Output the [x, y] coordinate of the center of the cell containing the given text.  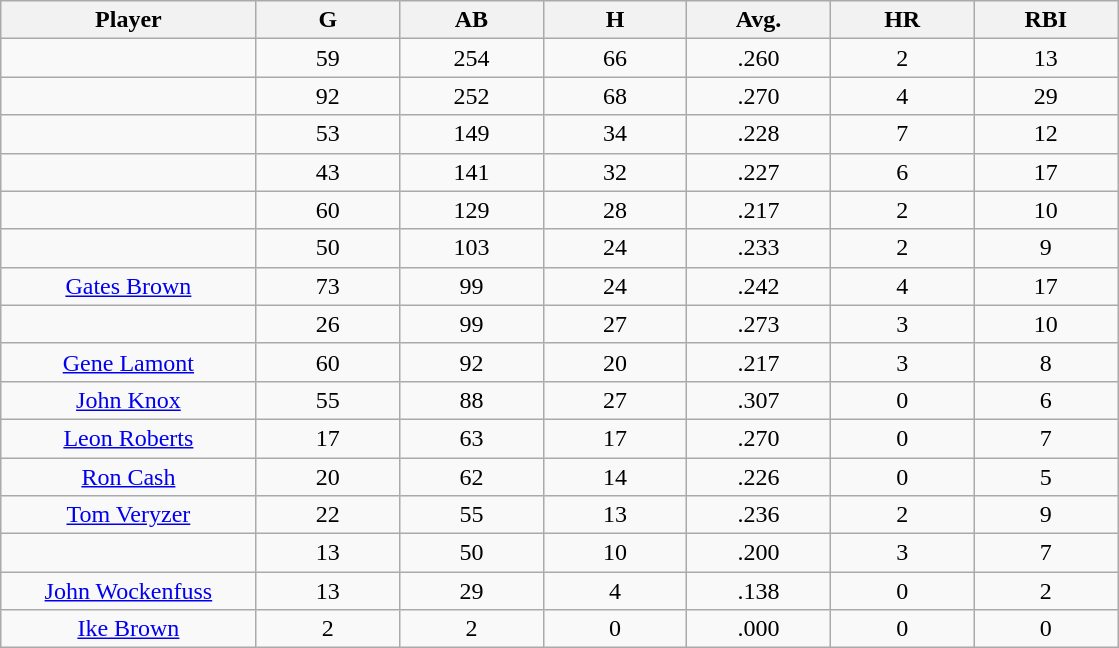
Tom Veryzer [128, 515]
John Wockenfuss [128, 591]
Gates Brown [128, 286]
.242 [759, 286]
32 [615, 172]
43 [328, 172]
AB [472, 20]
59 [328, 58]
129 [472, 210]
12 [1046, 134]
73 [328, 286]
.273 [759, 324]
G [328, 20]
8 [1046, 362]
Avg. [759, 20]
103 [472, 248]
.236 [759, 515]
Leon Roberts [128, 438]
14 [615, 477]
Ron Cash [128, 477]
.228 [759, 134]
RBI [1046, 20]
.307 [759, 400]
Player [128, 20]
22 [328, 515]
254 [472, 58]
.227 [759, 172]
28 [615, 210]
H [615, 20]
34 [615, 134]
88 [472, 400]
.226 [759, 477]
.000 [759, 629]
68 [615, 96]
.233 [759, 248]
Gene Lamont [128, 362]
66 [615, 58]
141 [472, 172]
149 [472, 134]
John Knox [128, 400]
53 [328, 134]
26 [328, 324]
63 [472, 438]
HR [902, 20]
252 [472, 96]
.138 [759, 591]
62 [472, 477]
.260 [759, 58]
Ike Brown [128, 629]
.200 [759, 553]
5 [1046, 477]
